From the cell containing the given text, extract its center point as (X, Y) coordinate. 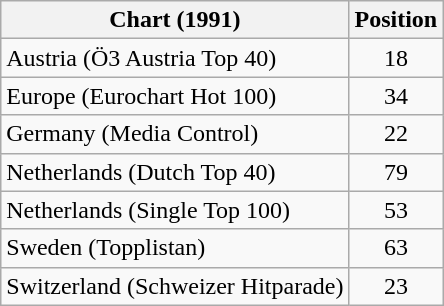
22 (396, 134)
23 (396, 286)
Switzerland (Schweizer Hitparade) (175, 286)
Netherlands (Dutch Top 40) (175, 172)
Netherlands (Single Top 100) (175, 210)
79 (396, 172)
Sweden (Topplistan) (175, 248)
Chart (1991) (175, 20)
18 (396, 58)
Austria (Ö3 Austria Top 40) (175, 58)
34 (396, 96)
Europe (Eurochart Hot 100) (175, 96)
53 (396, 210)
Germany (Media Control) (175, 134)
63 (396, 248)
Position (396, 20)
